Return [x, y] of the center of cell containing provided text 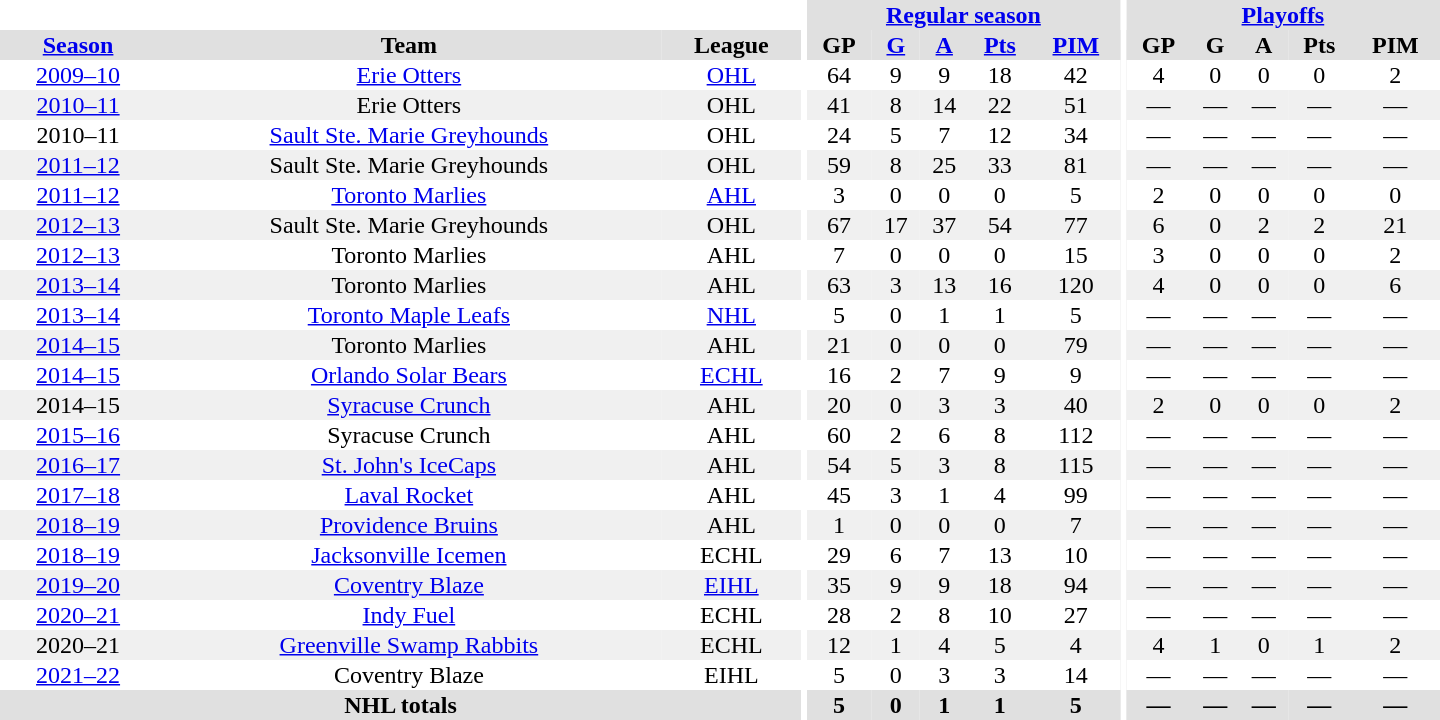
Indy Fuel [408, 615]
40 [1076, 405]
Playoffs [1283, 15]
NHL [732, 315]
24 [838, 135]
2021–22 [78, 675]
112 [1076, 435]
2009–10 [78, 75]
33 [1000, 165]
28 [838, 615]
42 [1076, 75]
15 [1076, 255]
120 [1076, 285]
34 [1076, 135]
2015–16 [78, 435]
27 [1076, 615]
22 [1000, 105]
79 [1076, 345]
Season [78, 45]
2017–18 [78, 495]
59 [838, 165]
NHL totals [400, 705]
37 [944, 225]
Regular season [963, 15]
League [732, 45]
2019–20 [78, 585]
Greenville Swamp Rabbits [408, 645]
115 [1076, 465]
Providence Bruins [408, 525]
29 [838, 555]
77 [1076, 225]
99 [1076, 495]
St. John's IceCaps [408, 465]
94 [1076, 585]
17 [896, 225]
Team [408, 45]
25 [944, 165]
Toronto Maple Leafs [408, 315]
45 [838, 495]
20 [838, 405]
63 [838, 285]
67 [838, 225]
Jacksonville Icemen [408, 555]
51 [1076, 105]
35 [838, 585]
41 [838, 105]
2016–17 [78, 465]
Laval Rocket [408, 495]
60 [838, 435]
81 [1076, 165]
64 [838, 75]
Orlando Solar Bears [408, 375]
